Determine the (x, y) coordinate at the center of the cell enclosing the given text.  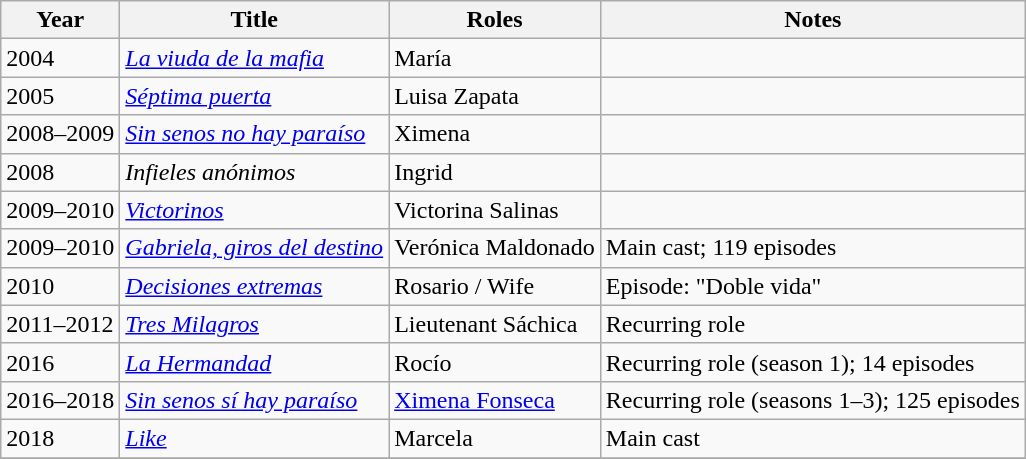
Marcela (495, 438)
Ingrid (495, 172)
Victorina Salinas (495, 210)
Rocío (495, 362)
2008 (60, 172)
Recurring role (seasons 1–3); 125 episodes (812, 400)
2004 (60, 58)
La Hermandad (254, 362)
Tres Milagros (254, 324)
2005 (60, 96)
Gabriela, giros del destino (254, 248)
Séptima puerta (254, 96)
Roles (495, 20)
La viuda de la mafia (254, 58)
Notes (812, 20)
Recurring role (season 1); 14 episodes (812, 362)
Infieles anónimos (254, 172)
2016–2018 (60, 400)
Year (60, 20)
Title (254, 20)
2008–2009 (60, 134)
2011–2012 (60, 324)
Lieutenant Sáchica (495, 324)
Verónica Maldonado (495, 248)
Luisa Zapata (495, 96)
Rosario / Wife (495, 286)
Sin senos no hay paraíso (254, 134)
Ximena (495, 134)
2010 (60, 286)
Sin senos sí hay paraíso (254, 400)
Main cast; 119 episodes (812, 248)
Main cast (812, 438)
Like (254, 438)
Decisiones extremas (254, 286)
Episode: "Doble vida" (812, 286)
2016 (60, 362)
Recurring role (812, 324)
María (495, 58)
Victorinos (254, 210)
Ximena Fonseca (495, 400)
2018 (60, 438)
